Provide the [X, Y] coordinate of the cell's center where the given text is located.  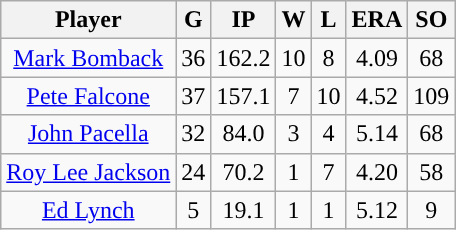
162.2 [244, 58]
4.09 [377, 58]
Mark Bomback [88, 58]
58 [432, 172]
5.14 [377, 134]
36 [194, 58]
W [294, 20]
5.12 [377, 210]
SO [432, 20]
Pete Falcone [88, 96]
70.2 [244, 172]
Player [88, 20]
37 [194, 96]
4.20 [377, 172]
L [328, 20]
4.52 [377, 96]
9 [432, 210]
Ed Lynch [88, 210]
19.1 [244, 210]
John Pacella [88, 134]
8 [328, 58]
84.0 [244, 134]
4 [328, 134]
3 [294, 134]
Roy Lee Jackson [88, 172]
109 [432, 96]
ERA [377, 20]
157.1 [244, 96]
24 [194, 172]
IP [244, 20]
5 [194, 210]
G [194, 20]
32 [194, 134]
